Identify which cell holds the provided text, then report its [x, y] central coordinate. 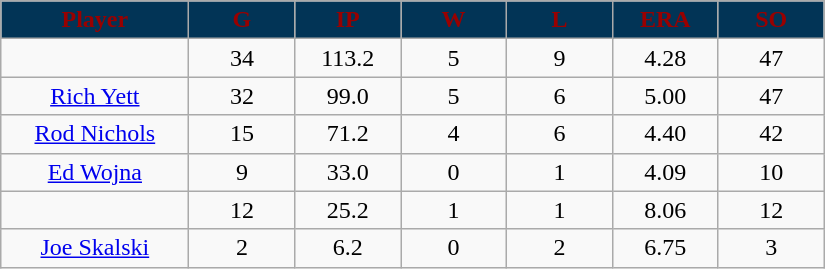
Rod Nichols [95, 134]
G [242, 20]
15 [242, 134]
34 [242, 58]
33.0 [348, 172]
3 [771, 248]
25.2 [348, 210]
ERA [665, 20]
42 [771, 134]
113.2 [348, 58]
8.06 [665, 210]
4 [454, 134]
Joe Skalski [95, 248]
4.40 [665, 134]
99.0 [348, 96]
IP [348, 20]
5.00 [665, 96]
SO [771, 20]
4.09 [665, 172]
Player [95, 20]
32 [242, 96]
10 [771, 172]
4.28 [665, 58]
W [454, 20]
6.2 [348, 248]
L [559, 20]
6.75 [665, 248]
71.2 [348, 134]
Rich Yett [95, 96]
Ed Wojna [95, 172]
